Extract the (X, Y) coordinate from the center of the cell holding the provided text.  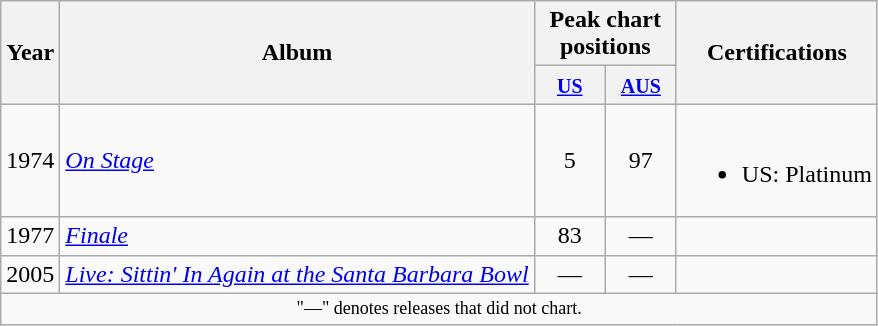
1977 (30, 236)
"—" denotes releases that did not chart. (440, 308)
US: Platinum (776, 160)
Finale (297, 236)
83 (570, 236)
On Stage (297, 160)
Album (297, 52)
Year (30, 52)
Live: Sittin' In Again at the Santa Barbara Bowl (297, 274)
US (570, 85)
AUS (640, 85)
5 (570, 160)
97 (640, 160)
2005 (30, 274)
Peak chart positions (605, 34)
1974 (30, 160)
Certifications (776, 52)
